Return [x, y] of the center of cell containing provided text 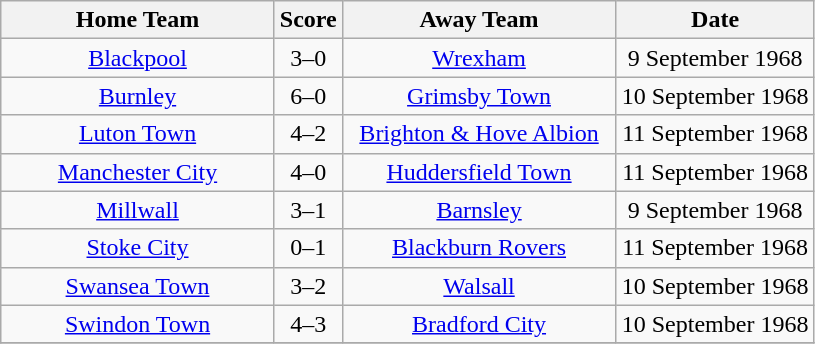
0–1 [308, 248]
Walsall [479, 286]
Score [308, 20]
Swindon Town [138, 324]
Date [716, 20]
Millwall [138, 210]
Huddersfield Town [479, 172]
4–0 [308, 172]
Wrexham [479, 58]
Bradford City [479, 324]
Blackpool [138, 58]
4–2 [308, 134]
Manchester City [138, 172]
Blackburn Rovers [479, 248]
6–0 [308, 96]
Away Team [479, 20]
3–1 [308, 210]
Grimsby Town [479, 96]
Brighton & Hove Albion [479, 134]
Barnsley [479, 210]
3–0 [308, 58]
Burnley [138, 96]
Home Team [138, 20]
4–3 [308, 324]
Stoke City [138, 248]
3–2 [308, 286]
Swansea Town [138, 286]
Luton Town [138, 134]
